Locate the cell with the specified text and output its (X, Y) center coordinate. 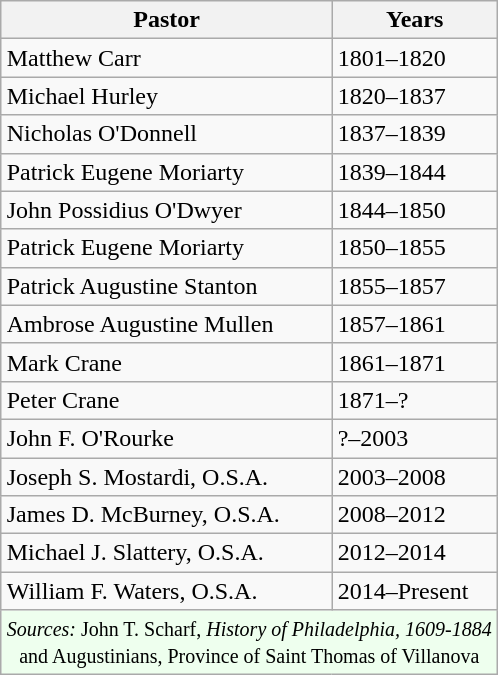
1871–? (414, 400)
1857–1861 (414, 324)
Michael J. Slattery, O.S.A. (166, 553)
John F. O'Rourke (166, 438)
Pastor (166, 20)
1844–1850 (414, 210)
Matthew Carr (166, 58)
1820–1837 (414, 96)
Patrick Augustine Stanton (166, 286)
William F. Waters, O.S.A. (166, 591)
1837–1839 (414, 134)
2014–Present (414, 591)
1861–1871 (414, 362)
2012–2014 (414, 553)
1839–1844 (414, 172)
Nicholas O'Donnell (166, 134)
1801–1820 (414, 58)
?–2003 (414, 438)
Ambrose Augustine Mullen (166, 324)
1850–1855 (414, 248)
John Possidius O'Dwyer (166, 210)
Sources: John T. Scharf, History of Philadelphia, 1609-1884and Augustinians, Province of Saint Thomas of Villanova (249, 642)
James D. McBurney, O.S.A. (166, 515)
Mark Crane (166, 362)
Michael Hurley (166, 96)
Joseph S. Mostardi, O.S.A. (166, 477)
Peter Crane (166, 400)
2003–2008 (414, 477)
2008–2012 (414, 515)
Years (414, 20)
1855–1857 (414, 286)
